From the cell containing the given text, extract its center point as (X, Y) coordinate. 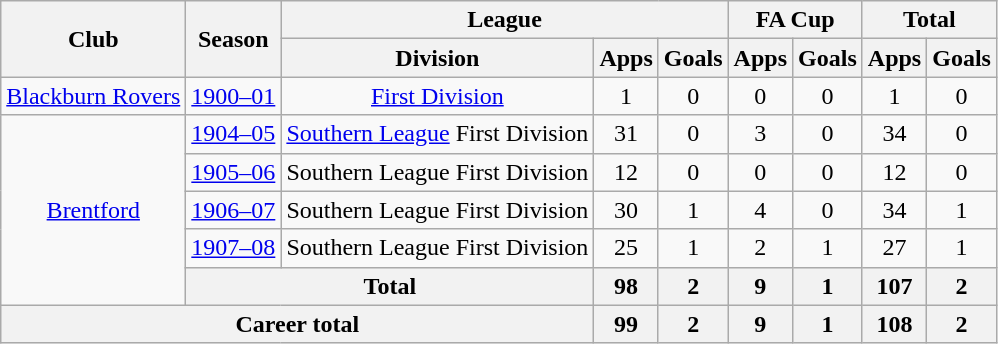
3 (760, 134)
99 (626, 324)
1906–07 (234, 210)
4 (760, 210)
31 (626, 134)
Career total (298, 324)
98 (626, 286)
FA Cup (795, 20)
Blackburn Rovers (94, 96)
107 (894, 286)
Brentford (94, 210)
League (504, 20)
108 (894, 324)
Division (438, 58)
1904–05 (234, 134)
25 (626, 248)
1905–06 (234, 172)
1900–01 (234, 96)
Season (234, 39)
First Division (438, 96)
Club (94, 39)
1907–08 (234, 248)
30 (626, 210)
27 (894, 248)
